Return (X, Y) of the center of cell containing provided text 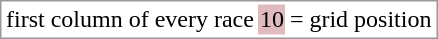
= grid position (360, 19)
first column of every race (130, 19)
10 (272, 19)
